Provide the (x, y) coordinate of the cell's center where the given text is located.  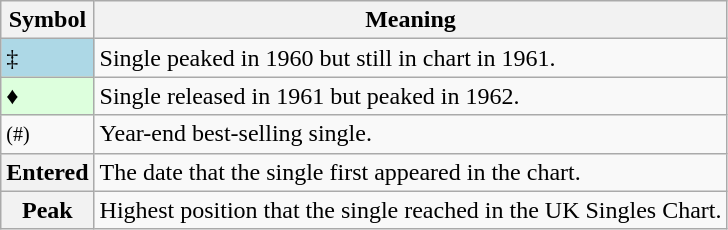
Entered (48, 172)
Meaning (410, 20)
♦ (48, 96)
The date that the single first appeared in the chart. (410, 172)
Highest position that the single reached in the UK Singles Chart. (410, 210)
(#) (48, 134)
Symbol (48, 20)
Peak (48, 210)
‡ (48, 58)
Single peaked in 1960 but still in chart in 1961. (410, 58)
Year-end best-selling single. (410, 134)
Single released in 1961 but peaked in 1962. (410, 96)
